Detect which cell encompasses the target text, then output its (X, Y) center coordinate. 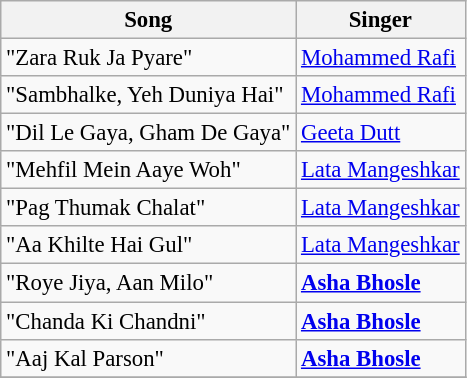
"Chanda Ki Chandni" (148, 321)
Geeta Dutt (380, 133)
"Mehfil Mein Aaye Woh" (148, 170)
"Aa Khilte Hai Gul" (148, 245)
"Roye Jiya, Aan Milo" (148, 283)
Singer (380, 20)
"Zara Ruk Ja Pyare" (148, 58)
"Dil Le Gaya, Gham De Gaya" (148, 133)
"Sambhalke, Yeh Duniya Hai" (148, 95)
"Aaj Kal Parson" (148, 358)
Song (148, 20)
"Pag Thumak Chalat" (148, 208)
